Scan for the cell matching the given text and deliver its [x, y] coordinate at center. 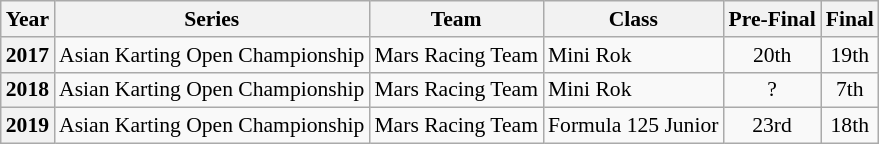
Year [28, 19]
2019 [28, 126]
7th [850, 90]
Team [456, 19]
20th [772, 55]
2018 [28, 90]
18th [850, 126]
2017 [28, 55]
? [772, 90]
Class [633, 19]
Formula 125 Junior [633, 126]
Series [212, 19]
Final [850, 19]
Pre-Final [772, 19]
19th [850, 55]
23rd [772, 126]
